Identify which cell holds the provided text, then report its (X, Y) central coordinate. 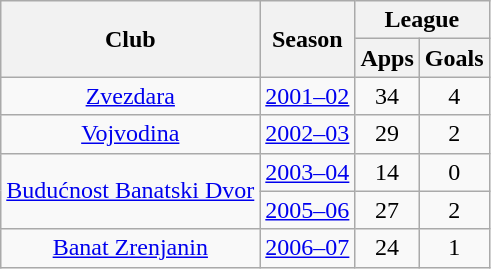
2002–03 (308, 134)
Club (130, 39)
27 (387, 210)
2003–04 (308, 172)
34 (387, 96)
Season (308, 39)
29 (387, 134)
4 (454, 96)
Banat Zrenjanin (130, 248)
Apps (387, 58)
24 (387, 248)
Vojvodina (130, 134)
2006–07 (308, 248)
0 (454, 172)
14 (387, 172)
Goals (454, 58)
1 (454, 248)
League (422, 20)
2005–06 (308, 210)
Budućnost Banatski Dvor (130, 191)
2001–02 (308, 96)
Zvezdara (130, 96)
